Scan for the cell matching the given text and deliver its [X, Y] coordinate at center. 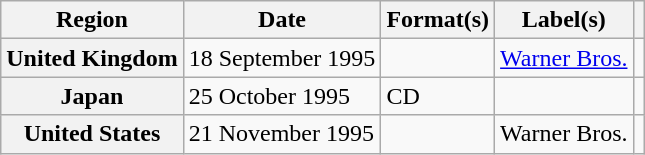
Format(s) [438, 20]
United Kingdom [92, 58]
21 November 1995 [282, 134]
Label(s) [564, 20]
Region [92, 20]
Date [282, 20]
25 October 1995 [282, 96]
18 September 1995 [282, 58]
Japan [92, 96]
CD [438, 96]
United States [92, 134]
